Identify which cell holds the provided text, then report its (X, Y) central coordinate. 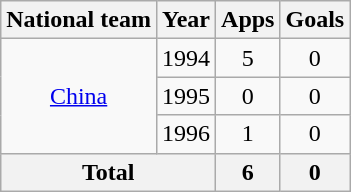
1994 (186, 58)
5 (248, 58)
Total (108, 172)
1 (248, 134)
Goals (315, 20)
National team (79, 20)
Apps (248, 20)
1996 (186, 134)
1995 (186, 96)
6 (248, 172)
Year (186, 20)
China (79, 96)
